Detect which cell encompasses the target text, then output its (x, y) center coordinate. 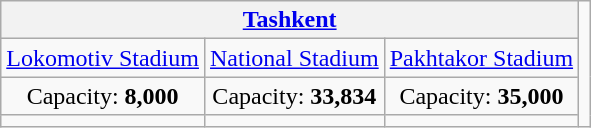
Capacity: 33,834 (294, 96)
Lokomotiv Stadium (103, 58)
National Stadium (294, 58)
Tashkent (290, 20)
Capacity: 8,000 (103, 96)
Capacity: 35,000 (481, 96)
Pakhtakor Stadium (481, 58)
